From the cell containing the given text, extract its center point as [x, y] coordinate. 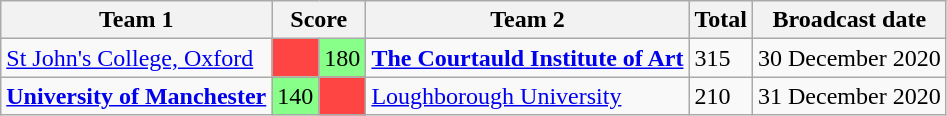
210 [721, 96]
Total [721, 20]
University of Manchester [136, 96]
180 [342, 58]
Score [319, 20]
The Courtauld Institute of Art [528, 58]
30 December 2020 [850, 58]
Loughborough University [528, 96]
140 [296, 96]
St John's College, Oxford [136, 58]
315 [721, 58]
Broadcast date [850, 20]
Team 2 [528, 20]
Team 1 [136, 20]
31 December 2020 [850, 96]
